Output the [X, Y] coordinate of the center of the cell containing the given text.  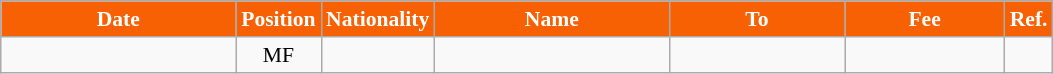
Date [118, 19]
Nationality [378, 19]
MF [278, 55]
Position [278, 19]
Ref. [1029, 19]
Name [552, 19]
To [756, 19]
Fee [925, 19]
